Output the [x, y] coordinate of the center of the cell containing the given text.  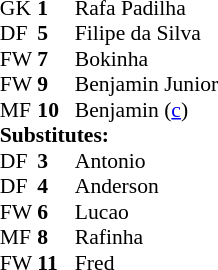
5 [56, 33]
8 [56, 237]
Lucao [146, 212]
3 [56, 161]
6 [56, 212]
9 [56, 85]
Rafinha [146, 237]
7 [56, 59]
Bokinha [146, 59]
Benjamin (c) [146, 110]
4 [56, 187]
Substitutes: [109, 135]
Benjamin Junior [146, 85]
Filipe da Silva [146, 33]
Antonio [146, 161]
Anderson [146, 187]
10 [56, 110]
